Determine the (X, Y) coordinate at the center of the cell enclosing the given text.  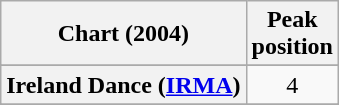
4 (292, 85)
Peakposition (292, 34)
Chart (2004) (124, 34)
Ireland Dance (IRMA) (124, 85)
